Identify which cell holds the provided text, then report its (x, y) central coordinate. 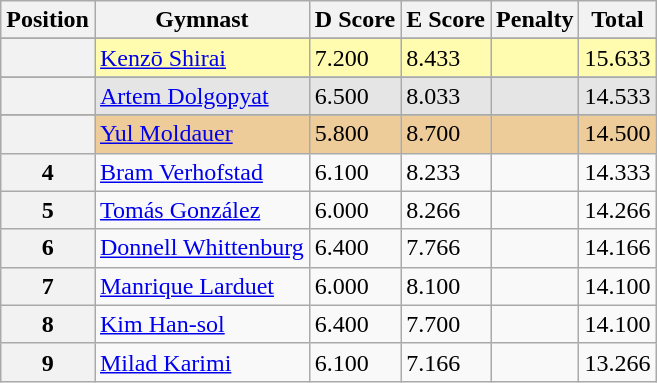
4 (48, 172)
E Score (446, 20)
7.200 (354, 58)
Kenzō Shirai (202, 58)
Milad Karimi (202, 362)
9 (48, 362)
Artem Dolgopyat (202, 96)
14.333 (618, 172)
8.100 (446, 286)
7 (48, 286)
14.166 (618, 248)
7.166 (446, 362)
6.500 (354, 96)
D Score (354, 20)
8.033 (446, 96)
14.266 (618, 210)
Kim Han-sol (202, 324)
14.500 (618, 134)
Yul Moldauer (202, 134)
6 (48, 248)
8.433 (446, 58)
Penalty (535, 20)
15.633 (618, 58)
Tomás González (202, 210)
8.266 (446, 210)
7.700 (446, 324)
Position (48, 20)
Total (618, 20)
Manrique Larduet (202, 286)
7.766 (446, 248)
Bram Verhofstad (202, 172)
Donnell Whittenburg (202, 248)
8 (48, 324)
8.700 (446, 134)
5 (48, 210)
14.533 (618, 96)
Gymnast (202, 20)
13.266 (618, 362)
5.800 (354, 134)
8.233 (446, 172)
